Search for the cell housing the specified text and yield its (X, Y) center coordinate. 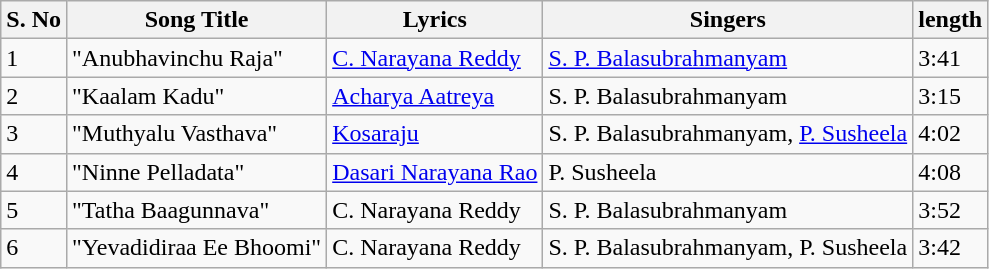
3:42 (950, 248)
3:15 (950, 96)
Dasari Narayana Rao (435, 172)
"Muthyalu Vasthava" (196, 134)
Acharya Aatreya (435, 96)
"Kaalam Kadu" (196, 96)
5 (34, 210)
3 (34, 134)
Song Title (196, 20)
"Anubhavinchu Raja" (196, 58)
3:52 (950, 210)
S. No (34, 20)
3:41 (950, 58)
4:02 (950, 134)
length (950, 20)
Singers (728, 20)
1 (34, 58)
"Ninne Pelladata" (196, 172)
Lyrics (435, 20)
4 (34, 172)
Kosaraju (435, 134)
2 (34, 96)
4:08 (950, 172)
"Yevadidiraa Ee Bhoomi" (196, 248)
6 (34, 248)
P. Susheela (728, 172)
"Tatha Baagunnava" (196, 210)
